For the text-containing cell, return its midpoint in (x, y) coordinate format. 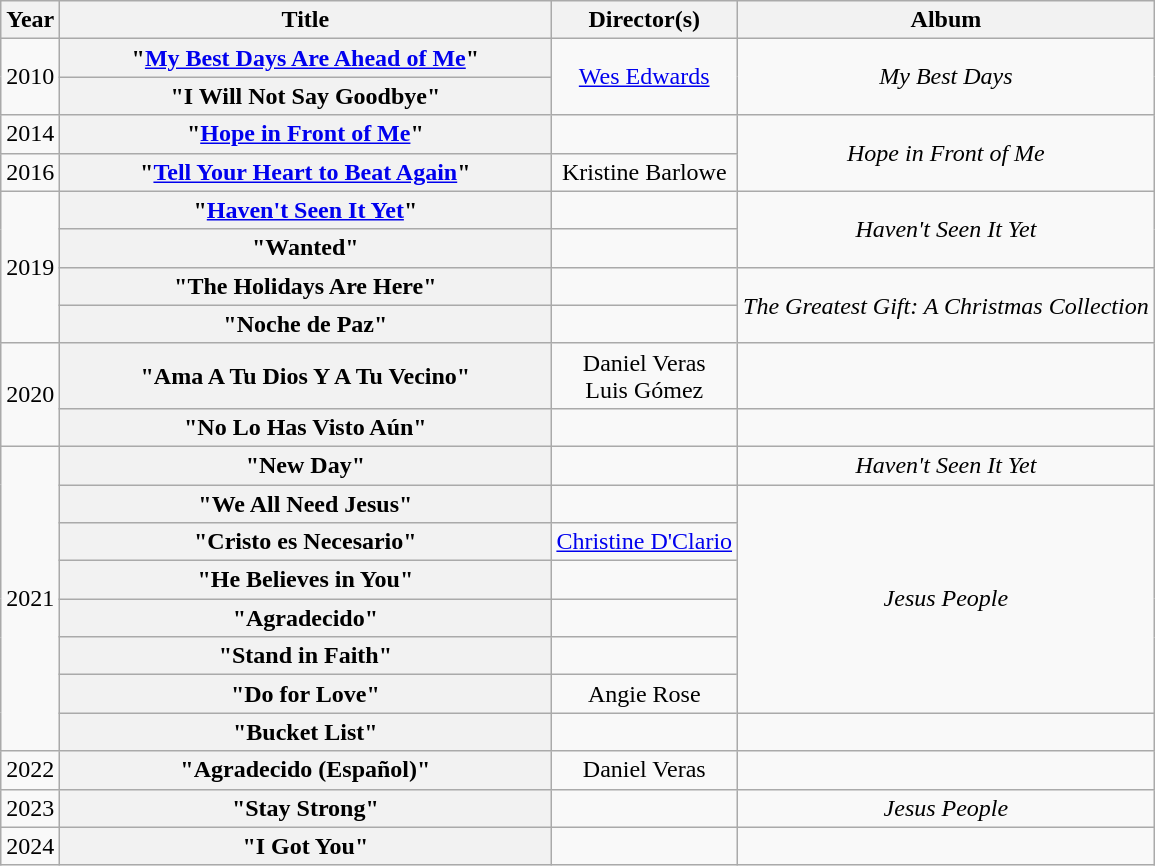
"Bucket List" (306, 732)
"We All Need Jesus" (306, 503)
Hope in Front of Me (946, 153)
"Hope in Front of Me" (306, 134)
"The Holidays Are Here" (306, 286)
"I Got You" (306, 846)
"Noche de Paz" (306, 324)
"New Day" (306, 465)
"Stand in Faith" (306, 656)
2016 (30, 172)
Album (946, 20)
Title (306, 20)
"Agradecido (Español)" (306, 770)
"He Believes in You" (306, 580)
"Ama A Tu Dios Y A Tu Vecino" (306, 376)
"Tell Your Heart to Beat Again" (306, 172)
2020 (30, 394)
"My Best Days Are Ahead of Me" (306, 58)
Kristine Barlowe (644, 172)
Year (30, 20)
"Wanted" (306, 248)
"Haven't Seen It Yet" (306, 210)
Daniel Veras (644, 770)
"Do for Love" (306, 694)
Daniel VerasLuis Gómez (644, 376)
My Best Days (946, 77)
"Cristo es Necesario" (306, 542)
Angie Rose (644, 694)
"Agradecido" (306, 618)
2019 (30, 267)
2014 (30, 134)
Christine D'Clario (644, 542)
2010 (30, 77)
2023 (30, 808)
"Stay Strong" (306, 808)
"No Lo Has Visto Aún" (306, 427)
Director(s) (644, 20)
Wes Edwards (644, 77)
2024 (30, 846)
The Greatest Gift: A Christmas Collection (946, 305)
2021 (30, 598)
2022 (30, 770)
"I Will Not Say Goodbye" (306, 96)
